Find where the given text appears and provide that cell's center as (x, y) coordinate. 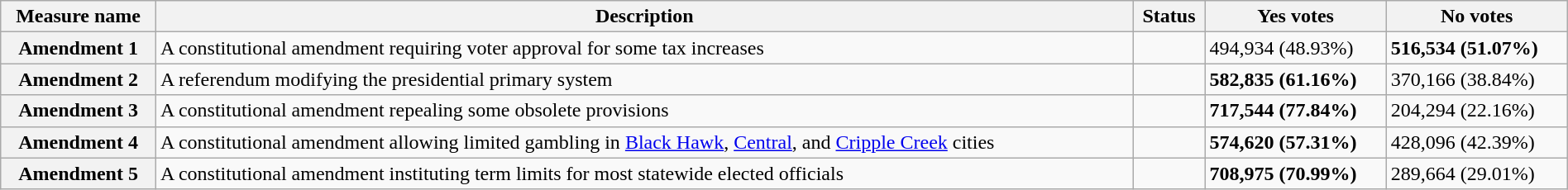
494,934 (48.93%) (1295, 48)
428,096 (42.39%) (1477, 142)
574,620 (57.31%) (1295, 142)
Measure name (79, 17)
Amendment 1 (79, 48)
708,975 (70.99%) (1295, 173)
No votes (1477, 17)
204,294 (22.16%) (1477, 111)
A constitutional amendment requiring voter approval for some tax increases (644, 48)
289,664 (29.01%) (1477, 173)
516,534 (51.07%) (1477, 48)
Description (644, 17)
A constitutional amendment repealing some obsolete provisions (644, 111)
370,166 (38.84%) (1477, 79)
A referendum modifying the presidential primary system (644, 79)
Yes votes (1295, 17)
Amendment 3 (79, 111)
Amendment 2 (79, 79)
Amendment 4 (79, 142)
Amendment 5 (79, 173)
Status (1169, 17)
717,544 (77.84%) (1295, 111)
582,835 (61.16%) (1295, 79)
A constitutional amendment instituting term limits for most statewide elected officials (644, 173)
A constitutional amendment allowing limited gambling in Black Hawk, Central, and Cripple Creek cities (644, 142)
